From the cell containing the given text, extract its center point as (X, Y) coordinate. 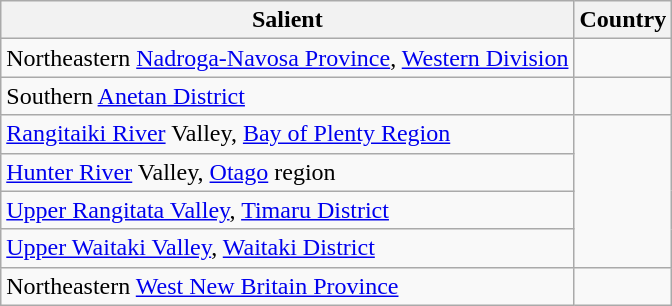
Southern Anetan District (288, 96)
Northeastern Nadroga-Navosa Province, Western Division (288, 58)
Upper Waitaki Valley, Waitaki District (288, 248)
Hunter River Valley, Otago region (288, 172)
Northeastern West New Britain Province (288, 286)
Rangitaiki River Valley, Bay of Plenty Region (288, 134)
Upper Rangitata Valley, Timaru District (288, 210)
Salient (288, 20)
Country (623, 20)
